Extract the [x, y] coordinate from the center of the cell holding the provided text.  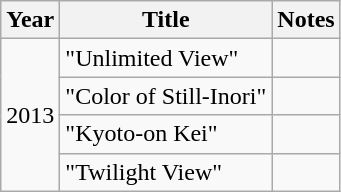
Notes [306, 20]
Title [166, 20]
"Unlimited View" [166, 58]
"Twilight View" [166, 172]
"Kyoto-on Kei" [166, 134]
Year [30, 20]
2013 [30, 115]
"Color of Still-Inori" [166, 96]
